For the text-containing cell, return its midpoint in (x, y) coordinate format. 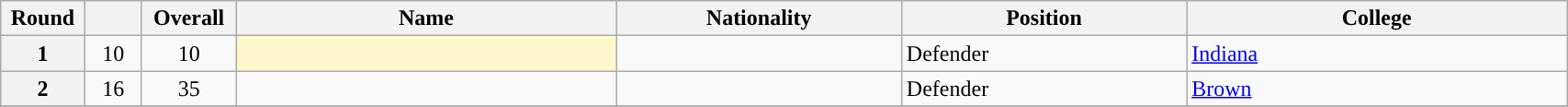
2 (42, 89)
35 (189, 89)
Overall (189, 18)
Nationality (759, 18)
1 (42, 53)
Round (42, 18)
Name (426, 18)
16 (113, 89)
Indiana (1377, 53)
Position (1043, 18)
College (1377, 18)
Brown (1377, 89)
